Locate the cell with the specified text and output its [X, Y] center coordinate. 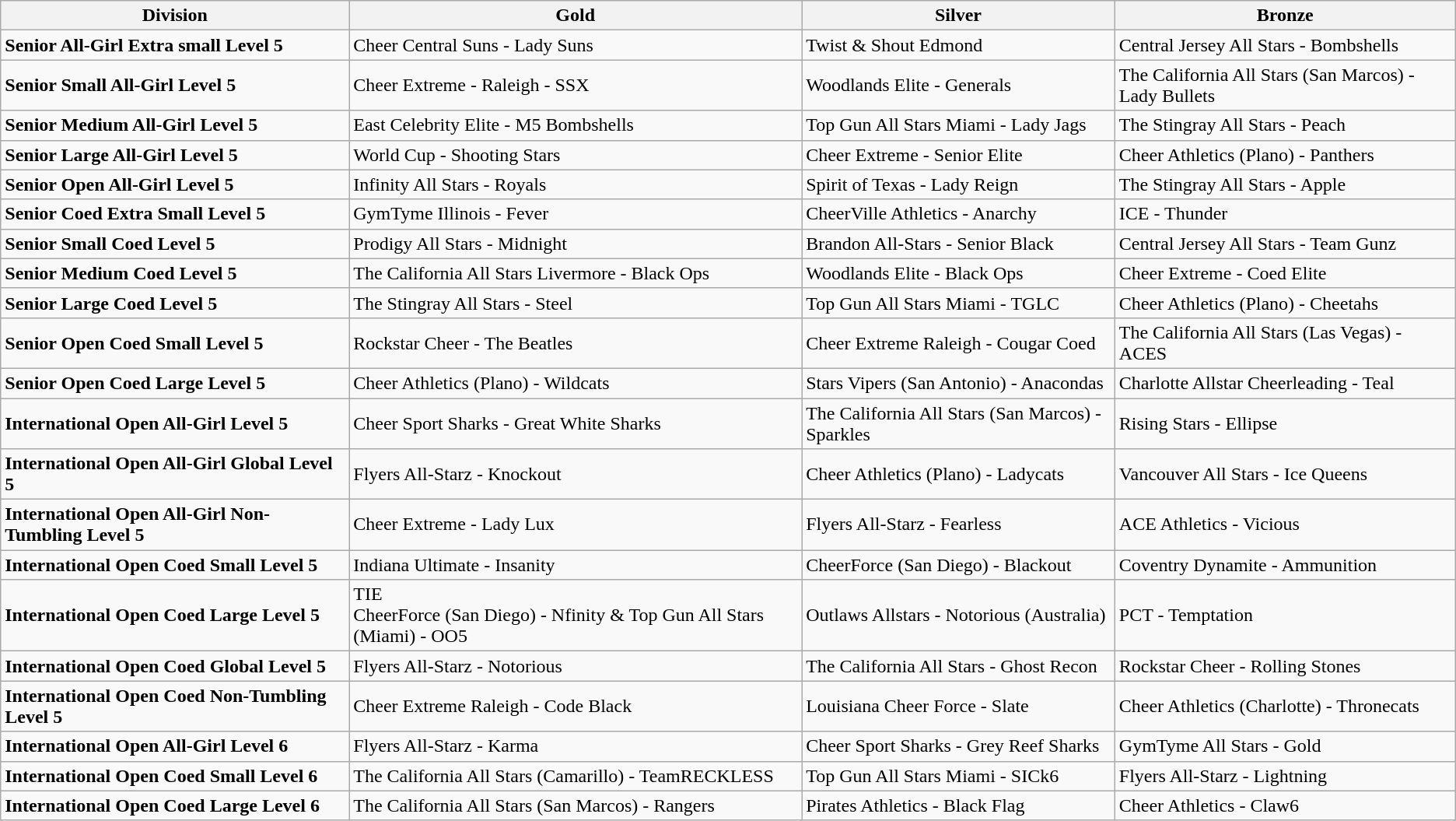
Cheer Central Suns - Lady Suns [576, 45]
Woodlands Elite - Black Ops [958, 273]
International Open Coed Large Level 6 [175, 805]
East Celebrity Elite - M5 Bombshells [576, 125]
CheerForce (San Diego) - Blackout [958, 565]
Cheer Extreme Raleigh - Cougar Coed [958, 342]
World Cup - Shooting Stars [576, 155]
The Stingray All Stars - Peach [1285, 125]
Prodigy All Stars - Midnight [576, 244]
The California All Stars Livermore - Black Ops [576, 273]
Stars Vipers (San Antonio) - Anacondas [958, 383]
The California All Stars - Ghost Recon [958, 666]
The California All Stars (Camarillo) - TeamRECKLESS [576, 776]
Rockstar Cheer - Rolling Stones [1285, 666]
ICE - Thunder [1285, 214]
Senior Large All-Girl Level 5 [175, 155]
Cheer Extreme - Lady Lux [576, 525]
Cheer Sport Sharks - Grey Reef Sharks [958, 746]
Senior Large Coed Level 5 [175, 303]
Cheer Athletics (Plano) - Panthers [1285, 155]
Cheer Athletics (Plano) - Ladycats [958, 475]
Flyers All-Starz - Lightning [1285, 776]
Top Gun All Stars Miami - Lady Jags [958, 125]
Senior Small Coed Level 5 [175, 244]
Outlaws Allstars - Notorious (Australia) [958, 616]
Silver [958, 16]
Cheer Athletics (Plano) - Cheetahs [1285, 303]
Senior All-Girl Extra small Level 5 [175, 45]
The California All Stars (San Marcos) - Sparkles [958, 423]
Gold [576, 16]
Senior Open Coed Large Level 5 [175, 383]
Top Gun All Stars Miami - SICk6 [958, 776]
International Open All-Girl Level 5 [175, 423]
Cheer Extreme Raleigh - Code Black [576, 707]
Top Gun All Stars Miami - TGLC [958, 303]
The Stingray All Stars - Steel [576, 303]
Rockstar Cheer - The Beatles [576, 342]
Senior Medium Coed Level 5 [175, 273]
Senior Medium All-Girl Level 5 [175, 125]
Rising Stars - Ellipse [1285, 423]
Senior Small All-Girl Level 5 [175, 86]
Central Jersey All Stars - Team Gunz [1285, 244]
International Open Coed Non-Tumbling Level 5 [175, 707]
Division [175, 16]
International Open All-Girl Level 6 [175, 746]
Pirates Athletics - Black Flag [958, 805]
CheerVille Athletics - Anarchy [958, 214]
Coventry Dynamite - Ammunition [1285, 565]
Cheer Athletics (Plano) - Wildcats [576, 383]
The California All Stars (Las Vegas) - ACES [1285, 342]
Senior Coed Extra Small Level 5 [175, 214]
Twist & Shout Edmond [958, 45]
Senior Open All-Girl Level 5 [175, 184]
International Open All-Girl Global Level 5 [175, 475]
Senior Open Coed Small Level 5 [175, 342]
Central Jersey All Stars - Bombshells [1285, 45]
Flyers All-Starz - Fearless [958, 525]
Charlotte Allstar Cheerleading - Teal [1285, 383]
Vancouver All Stars - Ice Queens [1285, 475]
Woodlands Elite - Generals [958, 86]
Cheer Sport Sharks - Great White Sharks [576, 423]
Bronze [1285, 16]
The California All Stars (San Marcos) - Rangers [576, 805]
Flyers All-Starz - Notorious [576, 666]
Cheer Extreme - Coed Elite [1285, 273]
International Open Coed Small Level 6 [175, 776]
Spirit of Texas - Lady Reign [958, 184]
GymTyme All Stars - Gold [1285, 746]
Brandon All-Stars - Senior Black [958, 244]
Cheer Extreme - Raleigh - SSX [576, 86]
Cheer Athletics - Claw6 [1285, 805]
PCT - Temptation [1285, 616]
International Open All-Girl Non-Tumbling Level 5 [175, 525]
Infinity All Stars - Royals [576, 184]
International Open Coed Global Level 5 [175, 666]
ACE Athletics - Vicious [1285, 525]
The California All Stars (San Marcos) - Lady Bullets [1285, 86]
International Open Coed Small Level 5 [175, 565]
Flyers All-Starz - Knockout [576, 475]
Louisiana Cheer Force - Slate [958, 707]
Indiana Ultimate - Insanity [576, 565]
TIECheerForce (San Diego) - Nfinity & Top Gun All Stars (Miami) - OO5 [576, 616]
Flyers All-Starz - Karma [576, 746]
International Open Coed Large Level 5 [175, 616]
Cheer Extreme - Senior Elite [958, 155]
The Stingray All Stars - Apple [1285, 184]
Cheer Athletics (Charlotte) - Thronecats [1285, 707]
GymTyme Illinois - Fever [576, 214]
